For the text-containing cell, return its midpoint in (X, Y) coordinate format. 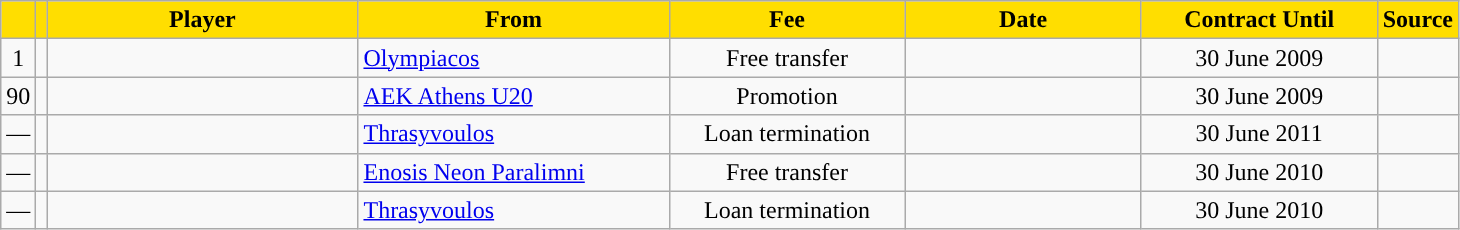
From (514, 20)
1 (18, 58)
Promotion (787, 96)
Fee (787, 20)
Source (1418, 20)
Contract Until (1259, 20)
Enosis Neon Paralimni (514, 172)
30 June 2011 (1259, 134)
90 (18, 96)
Olympiacos (514, 58)
AEK Athens U20 (514, 96)
Date (1023, 20)
Player (202, 20)
